Identify which cell holds the provided text, then report its (X, Y) central coordinate. 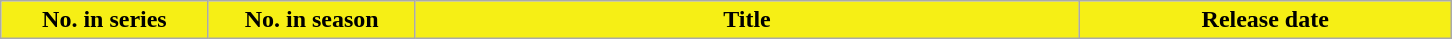
No. in season (312, 20)
Release date (1266, 20)
No. in series (104, 20)
Title (746, 20)
